Extract the [X, Y] coordinate from the center of the cell holding the provided text.  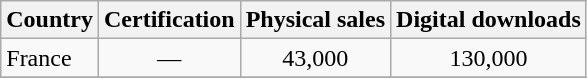
Physical sales [315, 20]
France [50, 58]
— [169, 58]
Digital downloads [489, 20]
Country [50, 20]
43,000 [315, 58]
130,000 [489, 58]
Certification [169, 20]
